Search for the cell housing the specified text and yield its [X, Y] center coordinate. 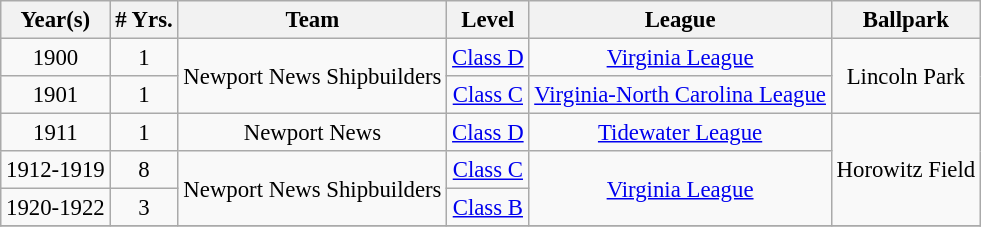
1900 [56, 58]
Horowitz Field [906, 170]
Level [488, 20]
Year(s) [56, 20]
3 [144, 208]
# Yrs. [144, 20]
8 [144, 170]
League [680, 20]
Tidewater League [680, 133]
Virginia-North Carolina League [680, 95]
1911 [56, 133]
1912-1919 [56, 170]
Newport News [312, 133]
1901 [56, 95]
Lincoln Park [906, 76]
Team [312, 20]
1920-1922 [56, 208]
Class B [488, 208]
Ballpark [906, 20]
